Output the (x, y) coordinate of the center of the cell containing the given text.  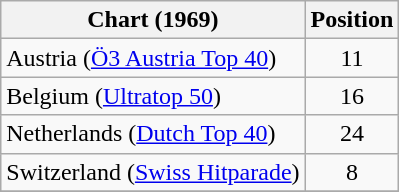
Position (352, 20)
Belgium (Ultratop 50) (153, 96)
24 (352, 134)
Netherlands (Dutch Top 40) (153, 134)
Switzerland (Swiss Hitparade) (153, 172)
8 (352, 172)
Austria (Ö3 Austria Top 40) (153, 58)
16 (352, 96)
11 (352, 58)
Chart (1969) (153, 20)
